Pinpoint the cell where the given text exists, returning its [X, Y] midpoint coordinate. 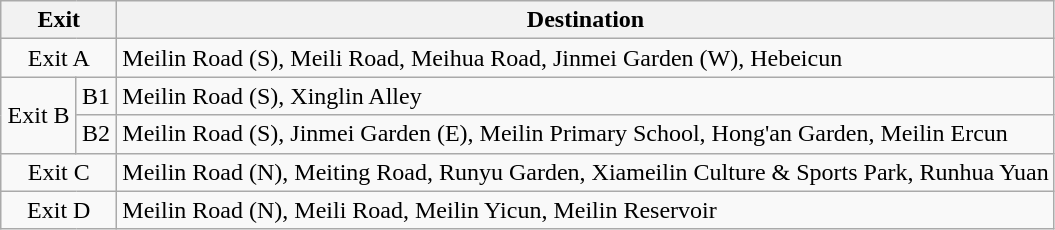
Meilin Road (S), Jinmei Garden (E), Meilin Primary School, Hong'an Garden, Meilin Ercun [586, 134]
Exit [59, 20]
Meilin Road (N), Meili Road, Meilin Yicun, Meilin Reservoir [586, 210]
Exit B [39, 115]
B1 [96, 96]
B2 [96, 134]
Meilin Road (N), Meiting Road, Runyu Garden, Xiameilin Culture & Sports Park, Runhua Yuan [586, 172]
Exit A [59, 58]
Meilin Road (S), Xinglin Alley [586, 96]
Destination [586, 20]
Exit C [59, 172]
Exit D [59, 210]
Meilin Road (S), Meili Road, Meihua Road, Jinmei Garden (W), Hebeicun [586, 58]
